From the cell containing the given text, extract its center point as [X, Y] coordinate. 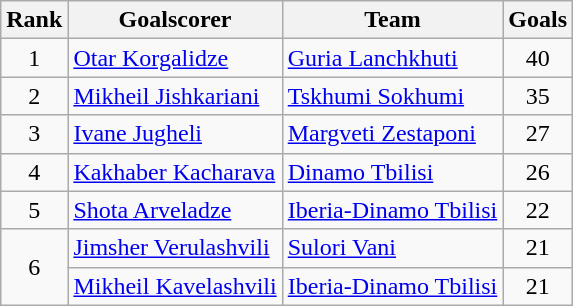
Shota Arveladze [175, 210]
Margveti Zestaponi [392, 134]
40 [538, 58]
Goalscorer [175, 20]
Mikheil Kavelashvili [175, 286]
Dinamo Tbilisi [392, 172]
35 [538, 96]
Rank [34, 20]
Tskhumi Sokhumi [392, 96]
4 [34, 172]
Sulori Vani [392, 248]
Jimsher Verulashvili [175, 248]
22 [538, 210]
1 [34, 58]
Ivane Jugheli [175, 134]
Mikheil Jishkariani [175, 96]
3 [34, 134]
27 [538, 134]
5 [34, 210]
Kakhaber Kacharava [175, 172]
Goals [538, 20]
2 [34, 96]
Team [392, 20]
26 [538, 172]
6 [34, 267]
Guria Lanchkhuti [392, 58]
Otar Korgalidze [175, 58]
